Capture the cell that displays the provided text and extract its (X, Y) central coordinate. 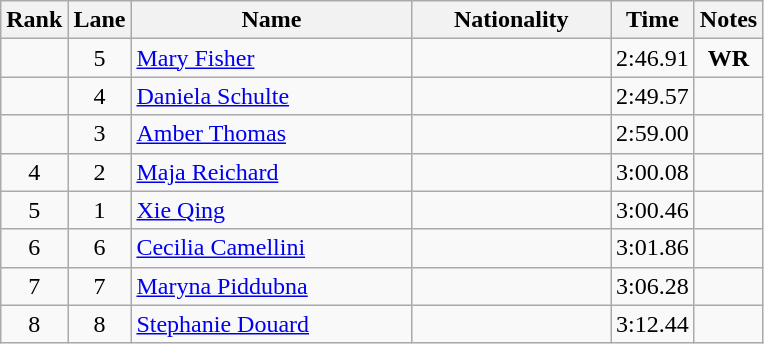
Cecilia Camellini (272, 248)
Rank (34, 20)
WR (728, 58)
Xie Qing (272, 210)
3 (100, 134)
3:12.44 (653, 324)
2 (100, 172)
2:46.91 (653, 58)
Mary Fisher (272, 58)
2:49.57 (653, 96)
Stephanie Douard (272, 324)
3:00.46 (653, 210)
3:01.86 (653, 248)
Nationality (512, 20)
Maja Reichard (272, 172)
Maryna Piddubna (272, 286)
Name (272, 20)
Lane (100, 20)
2:59.00 (653, 134)
Notes (728, 20)
Time (653, 20)
3:00.08 (653, 172)
3:06.28 (653, 286)
Daniela Schulte (272, 96)
1 (100, 210)
Amber Thomas (272, 134)
